Provide the [x, y] coordinate of the cell's center where the given text is located.  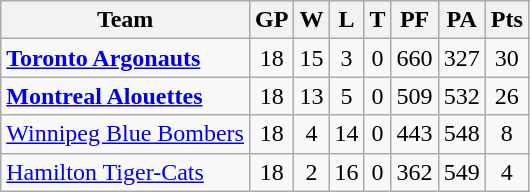
16 [346, 172]
548 [462, 134]
30 [506, 58]
PF [414, 20]
Hamilton Tiger-Cats [126, 172]
8 [506, 134]
L [346, 20]
Team [126, 20]
532 [462, 96]
443 [414, 134]
Pts [506, 20]
509 [414, 96]
Montreal Alouettes [126, 96]
362 [414, 172]
327 [462, 58]
14 [346, 134]
W [312, 20]
549 [462, 172]
13 [312, 96]
5 [346, 96]
15 [312, 58]
3 [346, 58]
660 [414, 58]
T [378, 20]
Winnipeg Blue Bombers [126, 134]
PA [462, 20]
GP [271, 20]
Toronto Argonauts [126, 58]
26 [506, 96]
2 [312, 172]
